Return [x, y] of the center of cell containing provided text 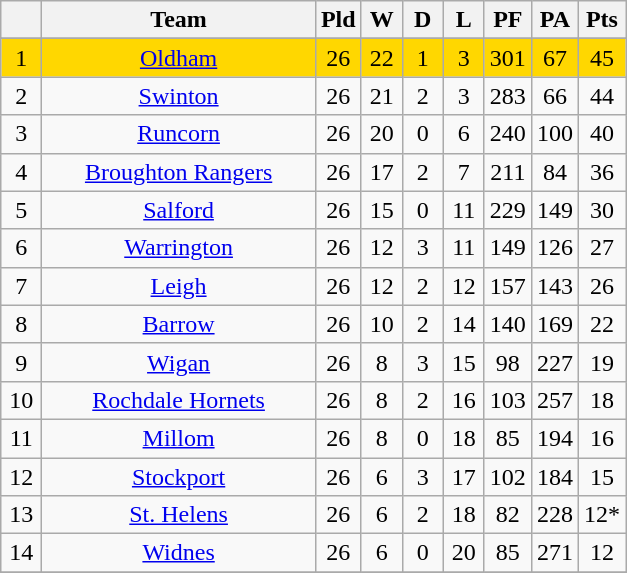
98 [508, 362]
44 [602, 96]
PF [508, 20]
Barrow [179, 324]
Oldham [179, 58]
257 [554, 400]
W [382, 20]
4 [22, 172]
194 [554, 438]
140 [508, 324]
12* [602, 515]
271 [554, 553]
Widnes [179, 553]
Leigh [179, 286]
Millom [179, 438]
67 [554, 58]
228 [554, 515]
Wigan [179, 362]
27 [602, 248]
Pld [338, 20]
100 [554, 134]
Rochdale Hornets [179, 400]
66 [554, 96]
126 [554, 248]
229 [508, 210]
102 [508, 477]
Broughton Rangers [179, 172]
240 [508, 134]
227 [554, 362]
Salford [179, 210]
19 [602, 362]
PA [554, 20]
40 [602, 134]
21 [382, 96]
Runcorn [179, 134]
Pts [602, 20]
45 [602, 58]
Team [179, 20]
Warrington [179, 248]
St. Helens [179, 515]
143 [554, 286]
9 [22, 362]
169 [554, 324]
D [422, 20]
301 [508, 58]
Swinton [179, 96]
211 [508, 172]
5 [22, 210]
36 [602, 172]
30 [602, 210]
Stockport [179, 477]
L [464, 20]
84 [554, 172]
13 [22, 515]
82 [508, 515]
157 [508, 286]
283 [508, 96]
103 [508, 400]
184 [554, 477]
